Pinpoint the cell where the given text exists, returning its [x, y] midpoint coordinate. 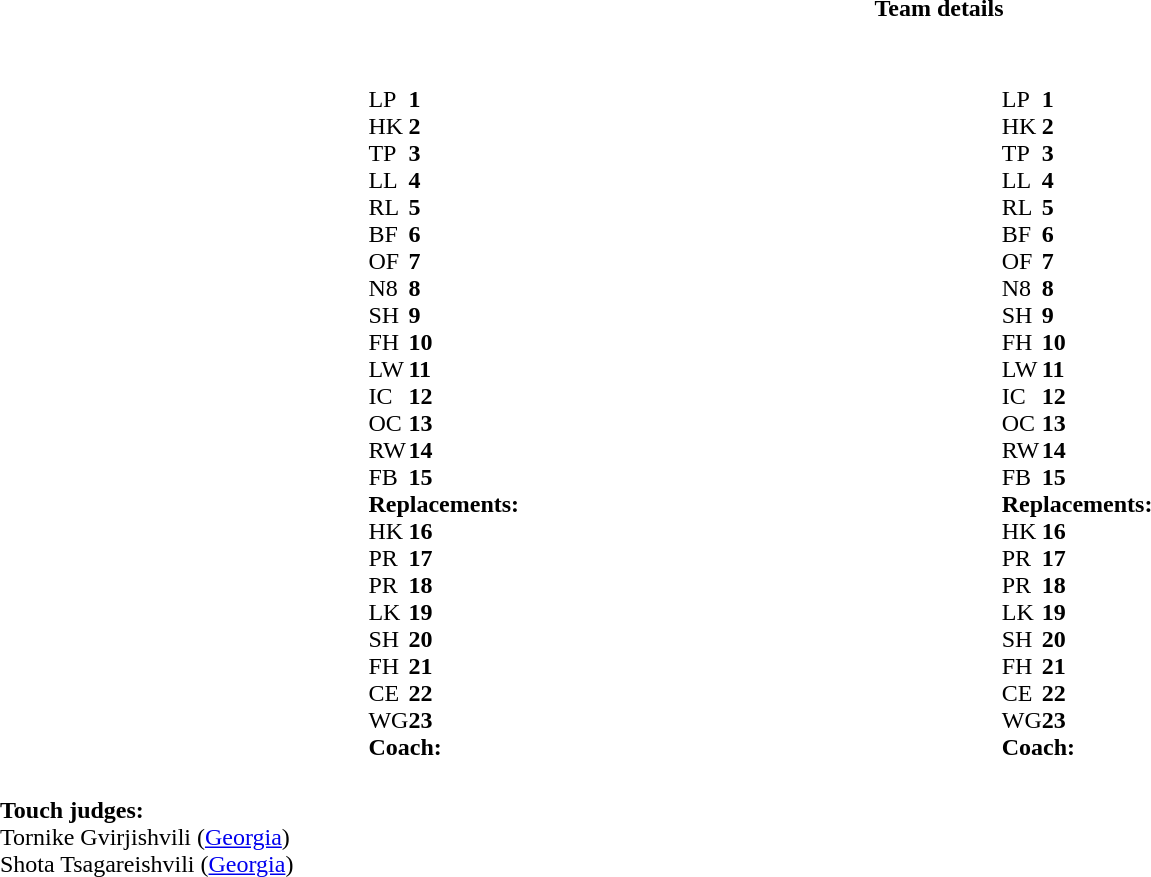
Replacements: [444, 504]
Coach: [444, 748]
LP 1 HK 2 TP 3 LL 4 RL 5 BF 6 OF 7 N8 8 SH 9 FH 10 LW 11 IC 12 OC 13 RW 14 FB 15 Replacements: HK 16 PR 17 PR 18 LK 19 SH 20 FH 21 CE 22 WG 23 Coach: [618, 410]
